Identify which cell holds the provided text, then report its (x, y) central coordinate. 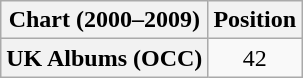
UK Albums (OCC) (104, 58)
Chart (2000–2009) (104, 20)
Position (255, 20)
42 (255, 58)
